Find where the given text appears and provide that cell's center as (X, Y) coordinate. 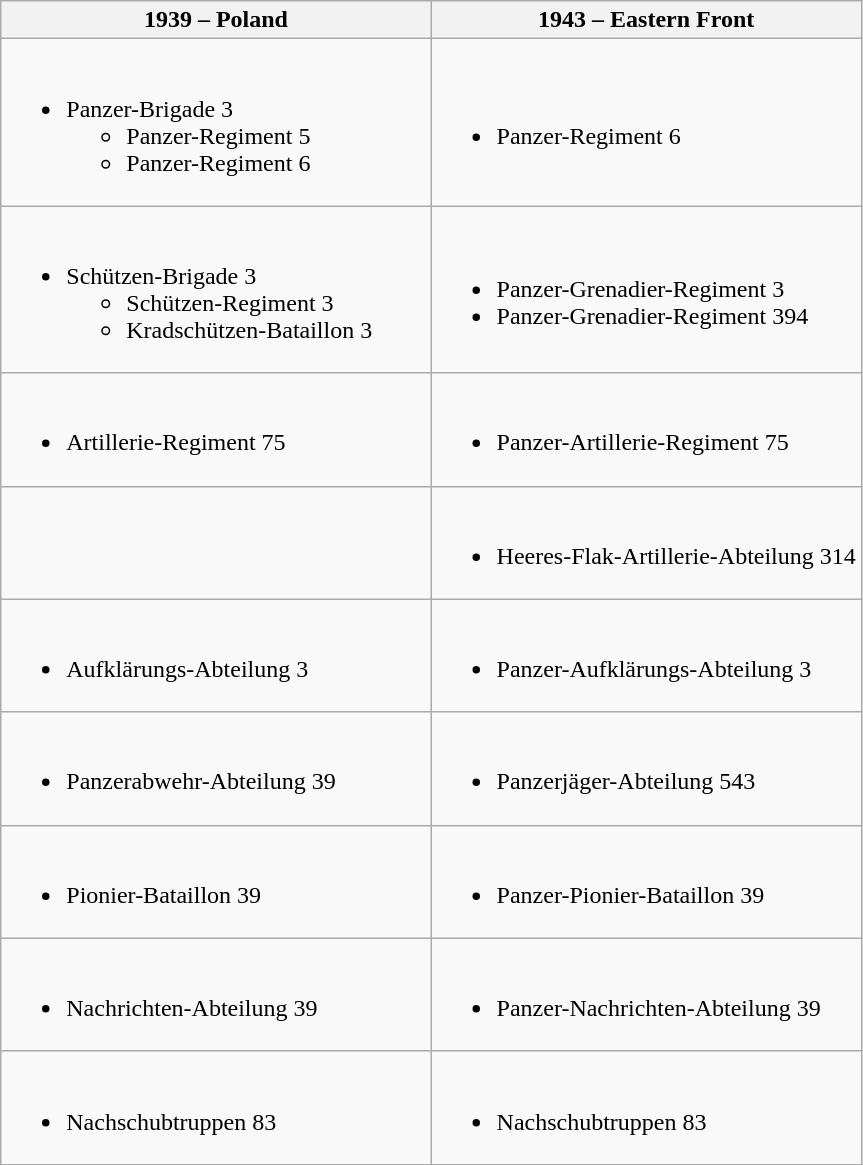
Panzer-Nachrichten-Abteilung 39 (646, 994)
1939 – Poland (216, 20)
Panzer-Aufklärungs-Abteilung 3 (646, 656)
Pionier-Bataillon 39 (216, 882)
Nachrichten-Abteilung 39 (216, 994)
Panzer-Brigade 3Panzer-Regiment 5Panzer-Regiment 6 (216, 122)
Heeres-Flak-Artillerie-Abteilung 314 (646, 542)
Panzer-Pionier-Bataillon 39 (646, 882)
Panzer-Grenadier-Regiment 3Panzer-Grenadier-Regiment 394 (646, 290)
1943 – Eastern Front (646, 20)
Panzer-Artillerie-Regiment 75 (646, 430)
Panzerabwehr-Abteilung 39 (216, 768)
Artillerie-Regiment 75 (216, 430)
Schützen-Brigade 3Schützen-Regiment 3Kradschützen-Bataillon 3 (216, 290)
Aufklärungs-Abteilung 3 (216, 656)
Panzerjäger-Abteilung 543 (646, 768)
Panzer-Regiment 6 (646, 122)
